Provide the [x, y] coordinate of the cell's center where the given text is located.  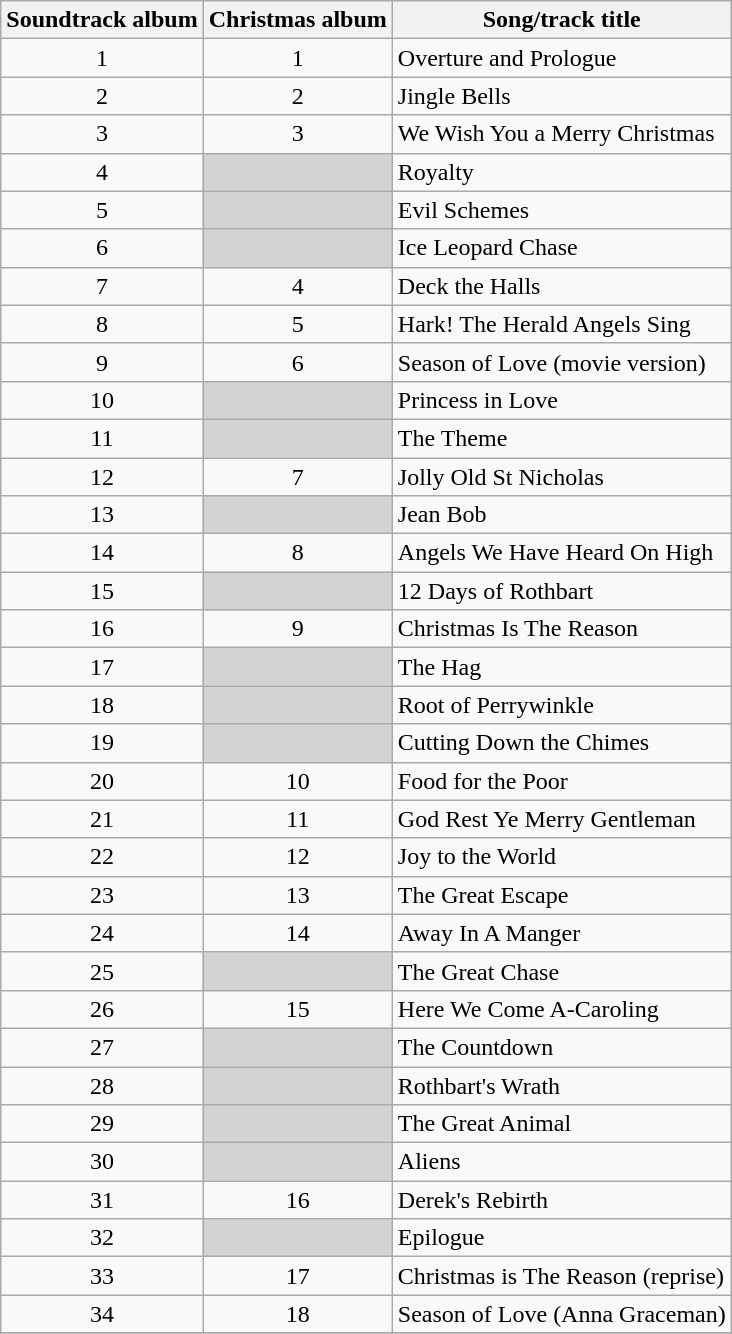
34 [102, 1314]
29 [102, 1124]
26 [102, 1009]
32 [102, 1238]
Ice Leopard Chase [562, 248]
Jingle Bells [562, 96]
25 [102, 971]
Christmas Is The Reason [562, 629]
Soundtrack album [102, 20]
30 [102, 1162]
Food for the Poor [562, 781]
The Great Chase [562, 971]
Joy to the World [562, 857]
20 [102, 781]
22 [102, 857]
Christmas album [298, 20]
31 [102, 1200]
28 [102, 1085]
The Great Animal [562, 1124]
Hark! The Herald Angels Sing [562, 324]
Song/track title [562, 20]
12 Days of Rothbart [562, 591]
Derek's Rebirth [562, 1200]
Season of Love (movie version) [562, 362]
Epilogue [562, 1238]
27 [102, 1047]
Princess in Love [562, 400]
Cutting Down the Chimes [562, 743]
Season of Love (Anna Graceman) [562, 1314]
Aliens [562, 1162]
19 [102, 743]
Deck the Halls [562, 286]
The Great Escape [562, 895]
Angels We Have Heard On High [562, 553]
Away In A Manger [562, 933]
Evil Schemes [562, 210]
Jean Bob [562, 515]
The Theme [562, 438]
Root of Perrywinkle [562, 705]
Overture and Prologue [562, 58]
The Hag [562, 667]
Here We Come A-Caroling [562, 1009]
We Wish You a Merry Christmas [562, 134]
God Rest Ye Merry Gentleman [562, 819]
Royalty [562, 172]
21 [102, 819]
Christmas is The Reason (reprise) [562, 1276]
The Countdown [562, 1047]
23 [102, 895]
33 [102, 1276]
Rothbart's Wrath [562, 1085]
Jolly Old St Nicholas [562, 477]
24 [102, 933]
